For the text-containing cell, return its midpoint in [x, y] coordinate format. 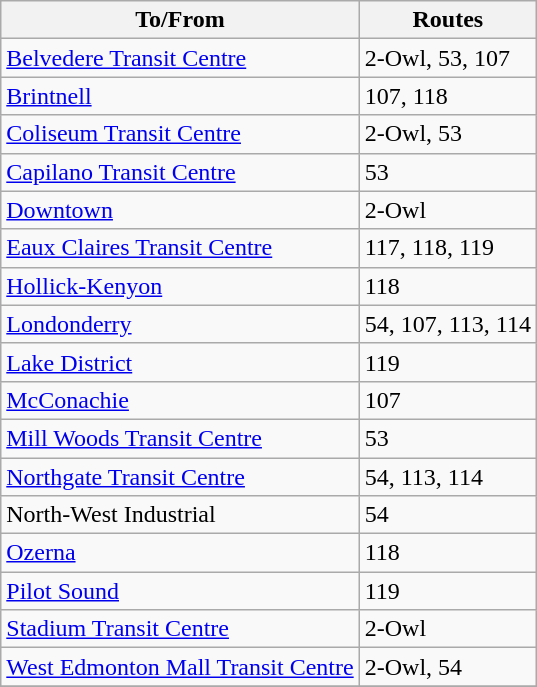
Capilano Transit Centre [180, 172]
107, 118 [448, 96]
McConachie [180, 400]
54, 113, 114 [448, 477]
54 [448, 515]
2-Owl, 53 [448, 134]
Routes [448, 20]
Northgate Transit Centre [180, 477]
2-Owl, 53, 107 [448, 58]
Coliseum Transit Centre [180, 134]
Pilot Sound [180, 591]
Eaux Claires Transit Centre [180, 248]
North-West Industrial [180, 515]
Ozerna [180, 553]
Downtown [180, 210]
107 [448, 400]
West Edmonton Mall Transit Centre [180, 667]
Lake District [180, 362]
To/From [180, 20]
Belvedere Transit Centre [180, 58]
Mill Woods Transit Centre [180, 438]
Hollick-Kenyon [180, 286]
54, 107, 113, 114 [448, 324]
Londonderry [180, 324]
117, 118, 119 [448, 248]
2-Owl, 54 [448, 667]
Brintnell [180, 96]
Stadium Transit Centre [180, 629]
